Pinpoint the cell where the given text exists, returning its (x, y) midpoint coordinate. 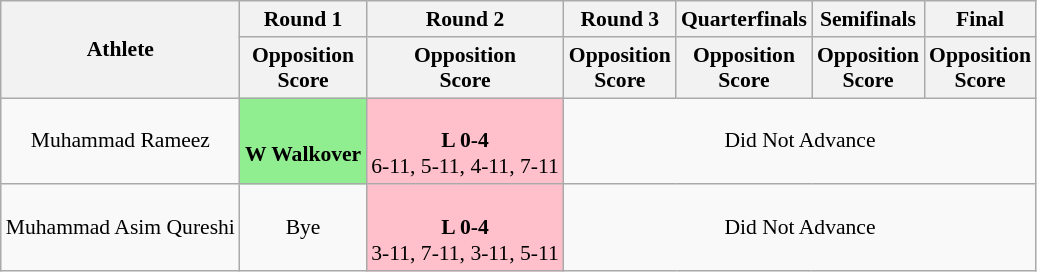
Bye (303, 228)
Semifinals (868, 19)
Round 3 (620, 19)
L 0-43-11, 7-11, 3-11, 5-11 (465, 228)
Athlete (120, 50)
W Walkover (303, 142)
L 0-46-11, 5-11, 4-11, 7-11 (465, 142)
Round 2 (465, 19)
Final (980, 19)
Round 1 (303, 19)
Muhammad Asim Qureshi (120, 228)
Muhammad Rameez (120, 142)
Quarterfinals (744, 19)
